Scan for the cell matching the given text and deliver its (x, y) coordinate at center. 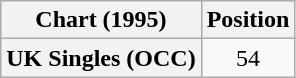
UK Singles (OCC) (101, 58)
Position (248, 20)
54 (248, 58)
Chart (1995) (101, 20)
